Capture the cell that displays the provided text and extract its [x, y] central coordinate. 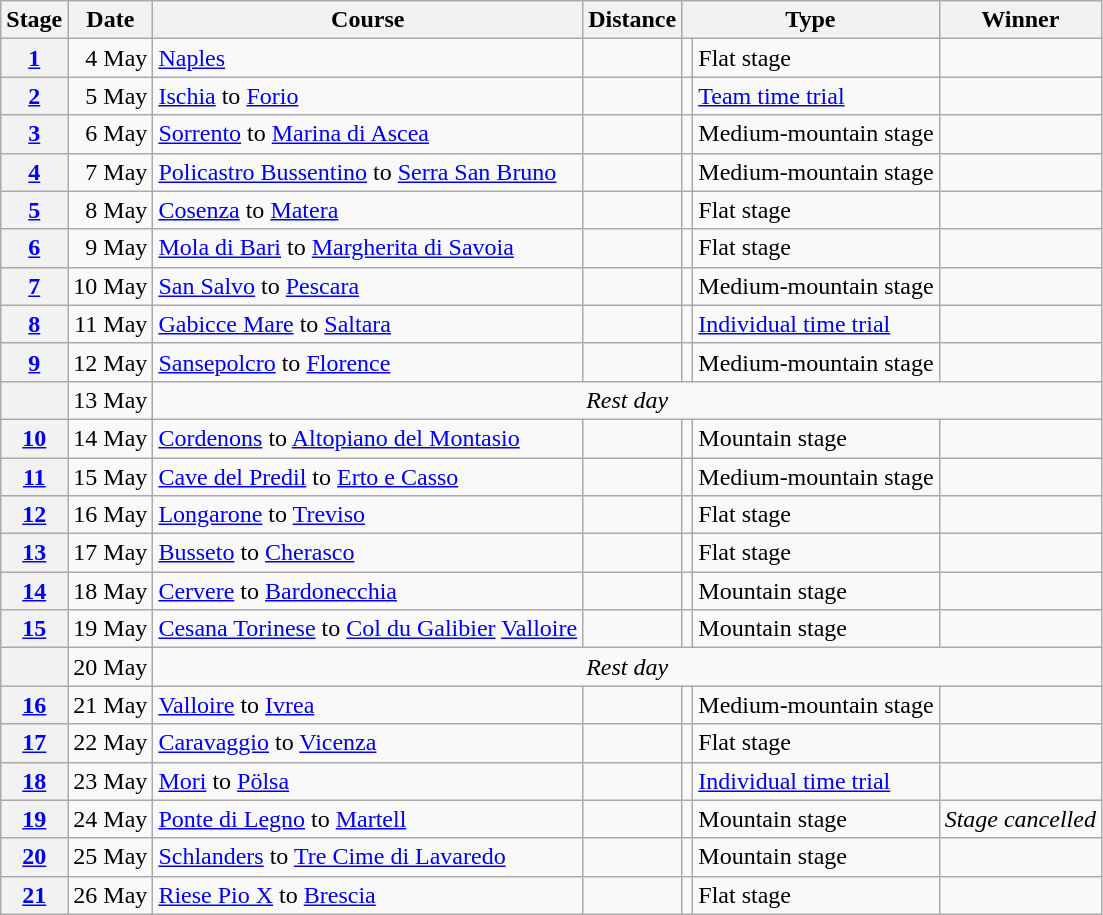
Schlanders to Tre Cime di Lavaredo [368, 857]
Ponte di Legno to Martell [368, 819]
24 May [110, 819]
1 [34, 58]
12 May [110, 362]
Date [110, 20]
Cordenons to Altopiano del Montasio [368, 438]
11 [34, 477]
12 [34, 515]
Stage cancelled [1020, 819]
5 [34, 210]
17 [34, 743]
10 [34, 438]
9 [34, 362]
Mola di Bari to Margherita di Savoia [368, 248]
26 May [110, 895]
20 [34, 857]
10 May [110, 286]
23 May [110, 781]
Valloire to Ivrea [368, 705]
15 [34, 629]
14 May [110, 438]
Policastro Bussentino to Serra San Bruno [368, 172]
13 May [110, 400]
18 May [110, 591]
9 May [110, 248]
Busseto to Cherasco [368, 553]
2 [34, 96]
3 [34, 134]
Gabicce Mare to Saltara [368, 324]
13 [34, 553]
Longarone to Treviso [368, 515]
San Salvo to Pescara [368, 286]
22 May [110, 743]
Cervere to Bardonecchia [368, 591]
Cosenza to Matera [368, 210]
Riese Pio X to Brescia [368, 895]
17 May [110, 553]
14 [34, 591]
7 [34, 286]
5 May [110, 96]
19 May [110, 629]
Mori to Pölsa [368, 781]
4 [34, 172]
Team time trial [816, 96]
8 [34, 324]
Naples [368, 58]
7 May [110, 172]
21 [34, 895]
20 May [110, 667]
16 [34, 705]
21 May [110, 705]
Cesana Torinese to Col du Galibier Valloire [368, 629]
Type [810, 20]
6 [34, 248]
Ischia to Forio [368, 96]
Sorrento to Marina di Ascea [368, 134]
25 May [110, 857]
Cave del Predil to Erto e Casso [368, 477]
Caravaggio to Vicenza [368, 743]
Winner [1020, 20]
16 May [110, 515]
Stage [34, 20]
Distance [632, 20]
6 May [110, 134]
19 [34, 819]
15 May [110, 477]
Course [368, 20]
Sansepolcro to Florence [368, 362]
8 May [110, 210]
4 May [110, 58]
11 May [110, 324]
18 [34, 781]
